Determine the (X, Y) coordinate at the center of the cell enclosing the given text.  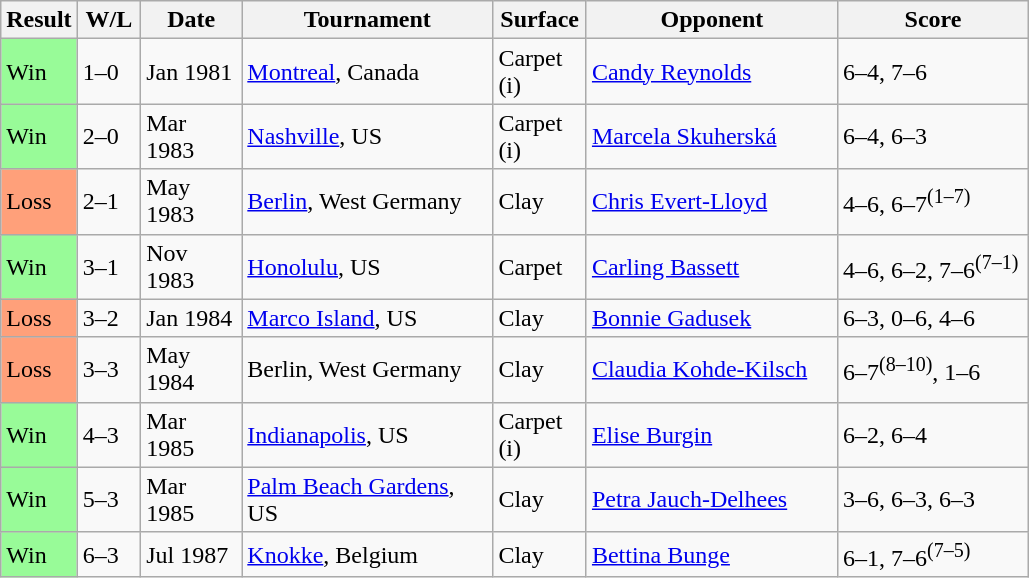
4–6, 6–2, 7–6(7–1) (932, 266)
Date (192, 20)
Nashville, US (368, 136)
Bonnie Gadusek (712, 318)
Candy Reynolds (712, 72)
Surface (540, 20)
Carpet (540, 266)
May 1983 (192, 202)
Tournament (368, 20)
6–1, 7–6(7–5) (932, 554)
W/L (109, 20)
Marcela Skuherská (712, 136)
6–4, 7–6 (932, 72)
Result (39, 20)
6–7(8–10), 1–6 (932, 370)
Honolulu, US (368, 266)
Mar 1983 (192, 136)
Palm Beach Gardens, US (368, 500)
3–2 (109, 318)
Nov 1983 (192, 266)
6–2, 6–4 (932, 434)
5–3 (109, 500)
3–6, 6–3, 6–3 (932, 500)
2–1 (109, 202)
Chris Evert-Lloyd (712, 202)
4–6, 6–7(1–7) (932, 202)
6–3 (109, 554)
6–3, 0–6, 4–6 (932, 318)
Elise Burgin (712, 434)
Jan 1981 (192, 72)
3–3 (109, 370)
2–0 (109, 136)
Bettina Bunge (712, 554)
Marco Island, US (368, 318)
Carling Bassett (712, 266)
6–4, 6–3 (932, 136)
Montreal, Canada (368, 72)
3–1 (109, 266)
Jul 1987 (192, 554)
Jan 1984 (192, 318)
Opponent (712, 20)
4–3 (109, 434)
May 1984 (192, 370)
Knokke, Belgium (368, 554)
1–0 (109, 72)
Claudia Kohde-Kilsch (712, 370)
Score (932, 20)
Petra Jauch-Delhees (712, 500)
Indianapolis, US (368, 434)
